From the cell containing the given text, extract its center point as (x, y) coordinate. 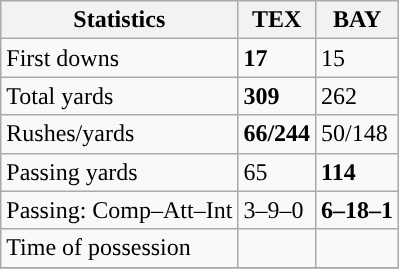
65 (277, 172)
Total yards (120, 96)
309 (277, 96)
114 (358, 172)
66/244 (277, 134)
17 (277, 58)
Time of possession (120, 248)
262 (358, 96)
Statistics (120, 20)
Passing yards (120, 172)
BAY (358, 20)
First downs (120, 58)
50/148 (358, 134)
Passing: Comp–Att–Int (120, 210)
15 (358, 58)
3–9–0 (277, 210)
Rushes/yards (120, 134)
6–18–1 (358, 210)
TEX (277, 20)
